Detect which cell encompasses the target text, then output its [X, Y] center coordinate. 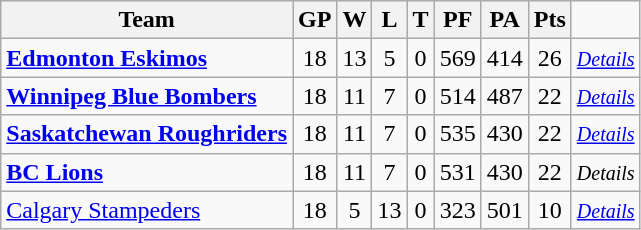
Calgary Stampeders [147, 210]
BC Lions [147, 172]
10 [550, 210]
GP [315, 20]
PF [458, 20]
Edmonton Eskimos [147, 58]
Winnipeg Blue Bombers [147, 96]
26 [550, 58]
W [354, 20]
531 [458, 172]
414 [504, 58]
535 [458, 134]
514 [458, 96]
Pts [550, 20]
569 [458, 58]
PA [504, 20]
T [420, 20]
487 [504, 96]
Team [147, 20]
L [390, 20]
501 [504, 210]
Saskatchewan Roughriders [147, 134]
323 [458, 210]
